Find where the given text appears and provide that cell's center as (x, y) coordinate. 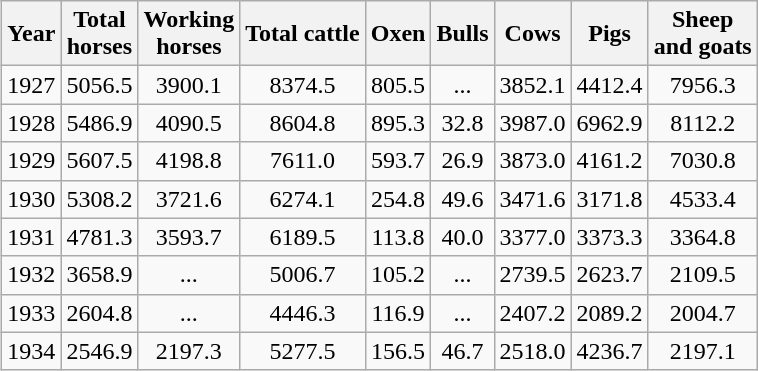
254.8 (398, 199)
8604.8 (302, 123)
895.3 (398, 123)
3373.3 (610, 237)
3721.6 (189, 199)
5277.5 (302, 351)
3471.6 (532, 199)
Sheepand goats (702, 34)
3873.0 (532, 161)
2623.7 (610, 275)
32.8 (462, 123)
4236.7 (610, 351)
6962.9 (610, 123)
3987.0 (532, 123)
Bulls (462, 34)
4533.4 (702, 199)
5486.9 (100, 123)
Cows (532, 34)
1927 (32, 85)
2604.8 (100, 313)
Workinghorses (189, 34)
Total cattle (302, 34)
3377.0 (532, 237)
4446.3 (302, 313)
5006.7 (302, 275)
3171.8 (610, 199)
116.9 (398, 313)
2518.0 (532, 351)
2197.1 (702, 351)
1928 (32, 123)
4161.2 (610, 161)
5607.5 (100, 161)
2197.3 (189, 351)
40.0 (462, 237)
6189.5 (302, 237)
1932 (32, 275)
3900.1 (189, 85)
2407.2 (532, 313)
2089.2 (610, 313)
Pigs (610, 34)
7030.8 (702, 161)
1929 (32, 161)
8374.5 (302, 85)
1934 (32, 351)
1930 (32, 199)
805.5 (398, 85)
113.8 (398, 237)
4090.5 (189, 123)
1933 (32, 313)
8112.2 (702, 123)
49.6 (462, 199)
3593.7 (189, 237)
2004.7 (702, 313)
Totalhorses (100, 34)
2546.9 (100, 351)
4198.8 (189, 161)
4781.3 (100, 237)
7956.3 (702, 85)
26.9 (462, 161)
2739.5 (532, 275)
Year (32, 34)
46.7 (462, 351)
6274.1 (302, 199)
3852.1 (532, 85)
4412.4 (610, 85)
3364.8 (702, 237)
5056.5 (100, 85)
593.7 (398, 161)
Oxen (398, 34)
2109.5 (702, 275)
5308.2 (100, 199)
105.2 (398, 275)
7611.0 (302, 161)
156.5 (398, 351)
3658.9 (100, 275)
1931 (32, 237)
